From the cell containing the given text, extract its center point as (X, Y) coordinate. 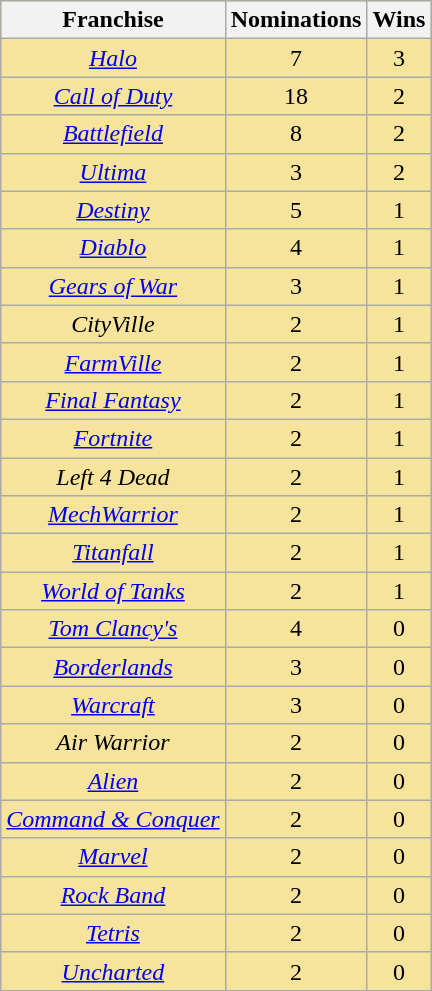
Halo (113, 58)
Nominations (296, 20)
MechWarrior (113, 515)
7 (296, 58)
Command & Conquer (113, 819)
Gears of War (113, 286)
8 (296, 134)
Final Fantasy (113, 400)
Borderlands (113, 667)
Titanfall (113, 553)
Call of Duty (113, 96)
Destiny (113, 210)
Alien (113, 781)
Tetris (113, 933)
Ultima (113, 172)
Uncharted (113, 971)
18 (296, 96)
FarmVille (113, 362)
Warcraft (113, 705)
Air Warrior (113, 743)
5 (296, 210)
Rock Band (113, 895)
Diablo (113, 248)
CityVille (113, 324)
Wins (399, 20)
Fortnite (113, 438)
Franchise (113, 20)
Battlefield (113, 134)
World of Tanks (113, 591)
Tom Clancy's (113, 629)
Left 4 Dead (113, 477)
Marvel (113, 857)
